Extract the [x, y] coordinate from the center of the cell holding the provided text.  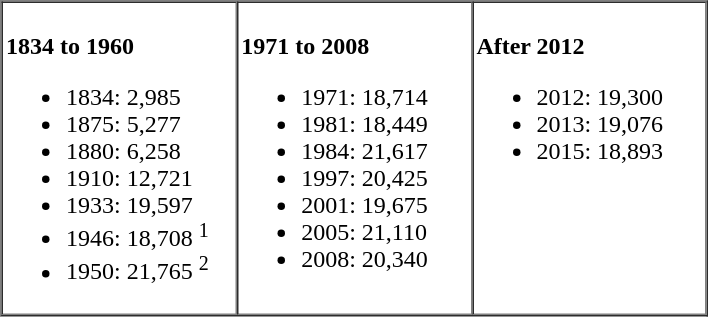
1971 to 20081971: 18,7141981: 18,4491984: 21,6171997: 20,4252001: 19,6752005: 21,1102008: 20,340 [354, 158]
After 20122012: 19,3002013: 19,0762015: 18,893 [590, 158]
1834 to 19601834: 2,9851875: 5,2771880: 6,2581910: 12,7211933: 19,5971946: 18,708 11950: 21,765 2 [120, 158]
